Identify which cell holds the provided text, then report its (X, Y) central coordinate. 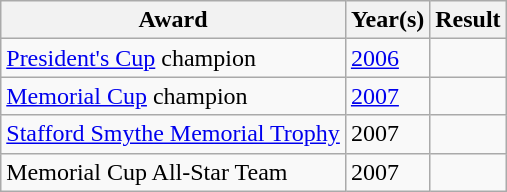
Year(s) (387, 20)
President's Cup champion (174, 58)
2006 (387, 58)
Award (174, 20)
Stafford Smythe Memorial Trophy (174, 134)
Result (468, 20)
Memorial Cup champion (174, 96)
Memorial Cup All-Star Team (174, 172)
